For the text-containing cell, return its midpoint in [X, Y] coordinate format. 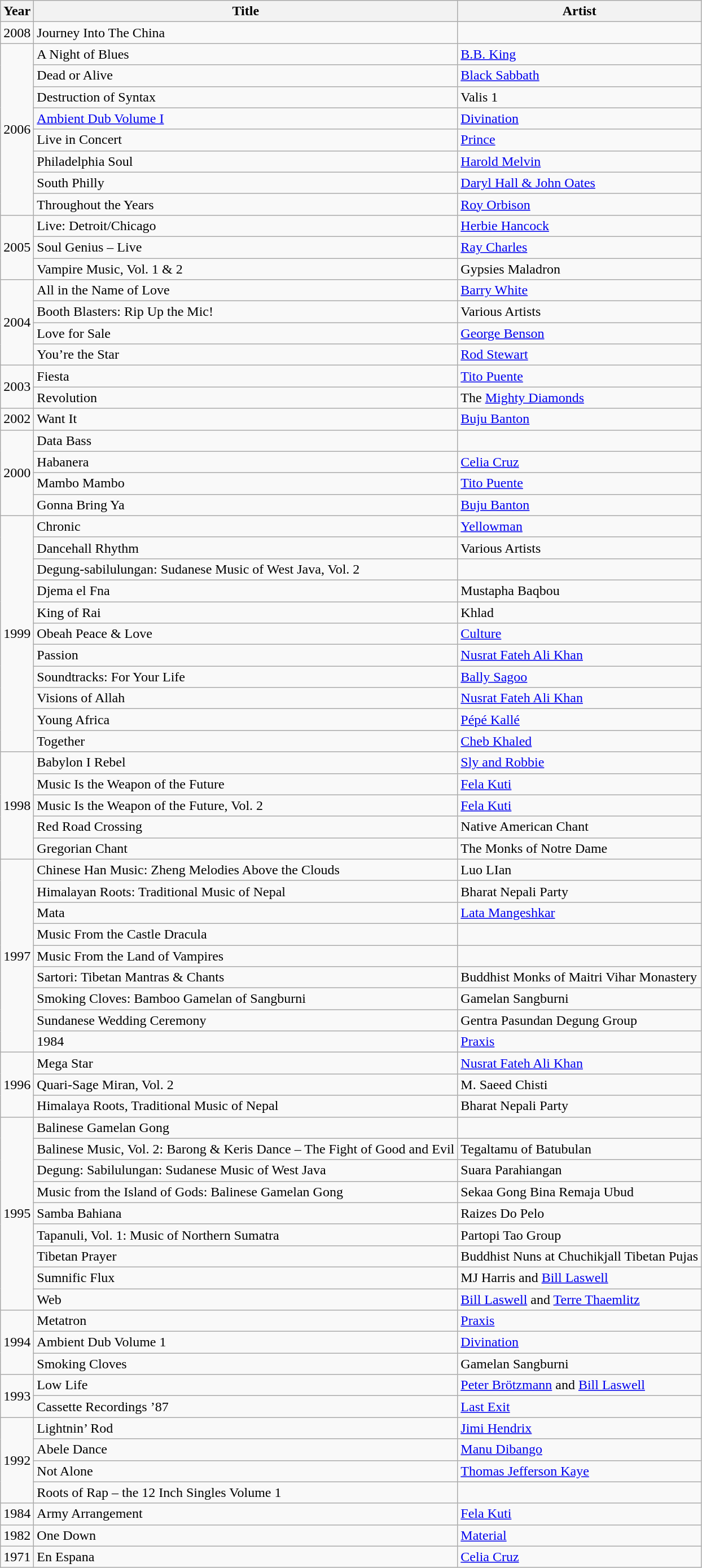
All in the Name of Love [246, 290]
Lata Mangeshkar [580, 913]
Not Alone [246, 1471]
1982 [17, 1535]
Himalayan Roots: Traditional Music of Nepal [246, 891]
1993 [17, 1396]
Valis 1 [580, 97]
Prince [580, 140]
Black Sabbath [580, 76]
Rod Stewart [580, 355]
Metatron [246, 1321]
Peter Brötzmann and Bill Laswell [580, 1385]
Degung: Sabilulungan: Sudanese Music of West Java [246, 1170]
Harold Melvin [580, 161]
2008 [17, 33]
1996 [17, 1085]
Buddhist Nuns at Chuchikjall Tibetan Pujas [580, 1256]
Year [17, 11]
Dancehall Rhythm [246, 548]
Lightnin’ Rod [246, 1428]
Chinese Han Music: Zheng Melodies Above the Clouds [246, 870]
A Night of Blues [246, 54]
1971 [17, 1557]
Sartori: Tibetan Mantras & Chants [246, 977]
Soundtracks: For Your Life [246, 677]
Young Africa [246, 720]
Love for Sale [246, 333]
South Philly [246, 183]
Last Exit [580, 1407]
M. Saeed Chisti [580, 1085]
1995 [17, 1214]
Bill Laswell and Terre Thaemlitz [580, 1299]
1994 [17, 1342]
Live: Detroit/Chicago [246, 226]
2003 [17, 387]
Gonna Bring Ya [246, 505]
Data Bass [246, 441]
En Espana [246, 1557]
The Mighty Diamonds [580, 398]
Vampire Music, Vol. 1 & 2 [246, 269]
2000 [17, 473]
Material [580, 1535]
Native American Chant [580, 827]
Cheb Khaled [580, 741]
Raizes Do Pelo [580, 1213]
Throughout the Years [246, 204]
Partopi Tao Group [580, 1235]
Sly and Robbie [580, 763]
Habanera [246, 462]
Fiesta [246, 376]
Mambo Mambo [246, 483]
Sekaa Gong Bina Remaja Ubud [580, 1192]
Web [246, 1299]
Babylon I Rebel [246, 763]
You’re the Star [246, 355]
Abele Dance [246, 1450]
Cassette Recordings ’87 [246, 1407]
Roy Orbison [580, 204]
1997 [17, 955]
2006 [17, 129]
Roots of Rap – the 12 Inch Singles Volume 1 [246, 1492]
Himalaya Roots, Traditional Music of Nepal [246, 1106]
King of Rai [246, 612]
Obeah Peace & Love [246, 634]
Tegaltamu of Batubulan [580, 1149]
Khlad [580, 612]
Bally Sagoo [580, 677]
Destruction of Syntax [246, 97]
Tibetan Prayer [246, 1256]
Army Arrangement [246, 1514]
Philadelphia Soul [246, 161]
Dead or Alive [246, 76]
Mega Star [246, 1063]
Journey Into The China [246, 33]
Booth Blasters: Rip Up the Mic! [246, 312]
Balinese Music, Vol. 2: Barong & Keris Dance – The Fight of Good and Evil [246, 1149]
Music Is the Weapon of the Future [246, 784]
Barry White [580, 290]
Quari-Sage Miran, Vol. 2 [246, 1085]
Ray Charles [580, 247]
Together [246, 741]
Revolution [246, 398]
The Monks of Notre Dame [580, 848]
Chronic [246, 526]
Red Road Crossing [246, 827]
Music From the Land of Vampires [246, 956]
Music from the Island of Gods: Balinese Gamelan Gong [246, 1192]
Culture [580, 634]
Gypsies Maladron [580, 269]
2002 [17, 419]
Samba Bahiana [246, 1213]
1998 [17, 805]
Mata [246, 913]
Music From the Castle Dracula [246, 934]
Music Is the Weapon of the Future, Vol. 2 [246, 805]
Degung-sabilulungan: Sudanese Music of West Java, Vol. 2 [246, 569]
Smoking Cloves: Bamboo Gamelan of Sangburni [246, 999]
Passion [246, 655]
Smoking Cloves [246, 1364]
Want It [246, 419]
2004 [17, 323]
Daryl Hall & John Oates [580, 183]
Manu Dibango [580, 1450]
Sumnific Flux [246, 1278]
One Down [246, 1535]
Sundanese Wedding Ceremony [246, 1020]
B.B. King [580, 54]
2005 [17, 247]
Title [246, 11]
Gregorian Chant [246, 848]
Ambient Dub Volume I [246, 118]
Balinese Gamelan Gong [246, 1127]
Herbie Hancock [580, 226]
Soul Genius – Live [246, 247]
MJ Harris and Bill Laswell [580, 1278]
George Benson [580, 333]
Gentra Pasundan Degung Group [580, 1020]
Yellowman [580, 526]
Djema el Fna [246, 591]
Mustapha Baqbou [580, 591]
Ambient Dub Volume 1 [246, 1342]
Visions of Allah [246, 698]
Low Life [246, 1385]
1992 [17, 1460]
Luo LIan [580, 870]
Live in Concert [246, 140]
Thomas Jefferson Kaye [580, 1471]
1999 [17, 634]
Buddhist Monks of Maitri Vihar Monastery [580, 977]
Suara Parahiangan [580, 1170]
Pépé Kallé [580, 720]
Jimi Hendrix [580, 1428]
Artist [580, 11]
Tapanuli, Vol. 1: Music of Northern Sumatra [246, 1235]
